Find where the given text appears and provide that cell's center as [x, y] coordinate. 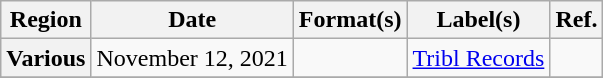
Date [192, 20]
Format(s) [350, 20]
Various [46, 58]
Tribl Records [478, 58]
November 12, 2021 [192, 58]
Label(s) [478, 20]
Region [46, 20]
Ref. [576, 20]
